Determine the [X, Y] coordinate at the center of the cell enclosing the given text.  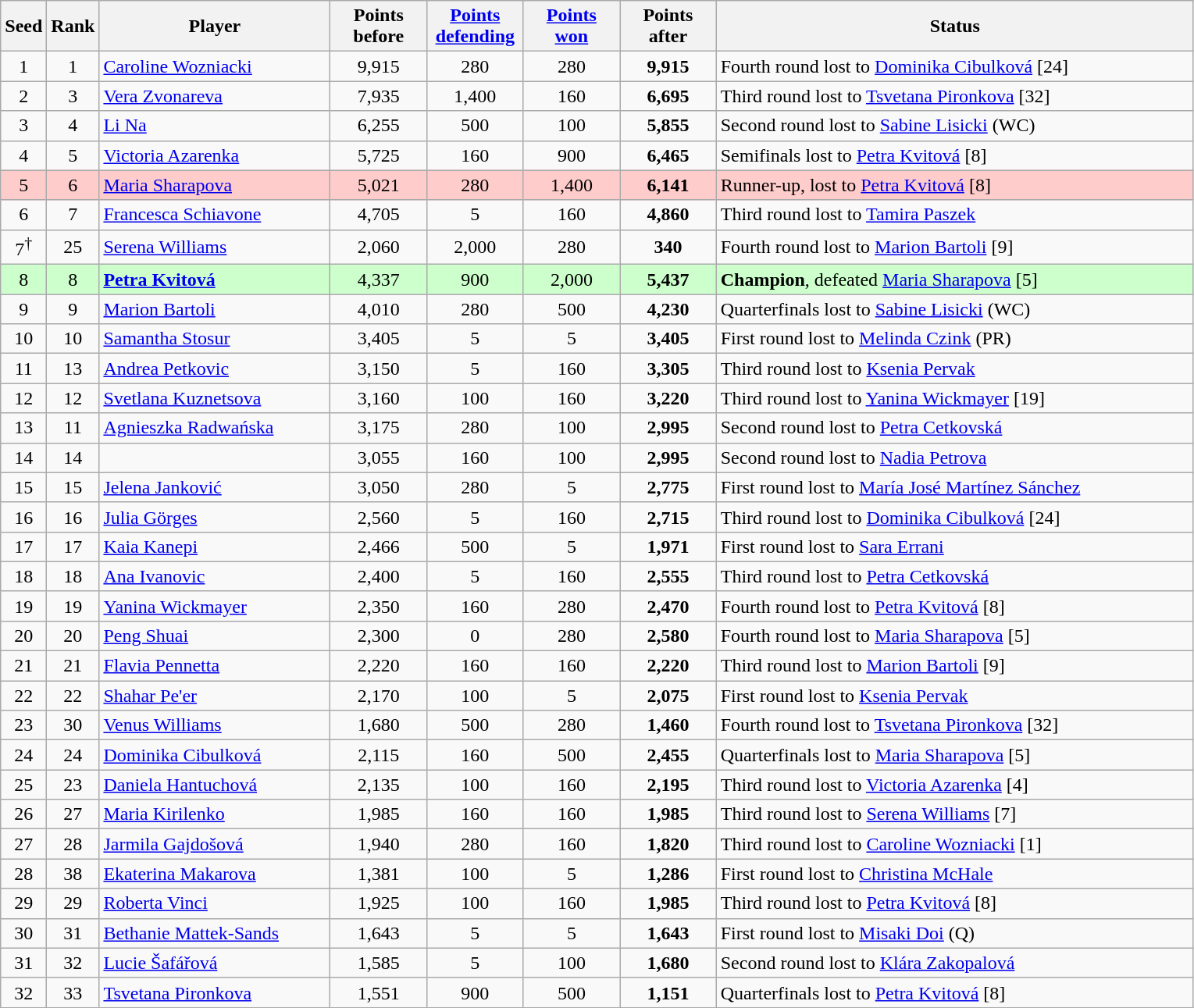
Third round lost to Tsvetana Pironkova [32] [954, 96]
2,115 [379, 755]
4,337 [379, 280]
38 [73, 874]
33 [73, 992]
2 [23, 96]
4,230 [668, 309]
2,135 [379, 785]
Third round lost to Tamira Paszek [954, 215]
Bethanie Mattek-Sands [215, 933]
6,695 [668, 96]
Jarmila Gajdošová [215, 844]
2,075 [668, 696]
1,551 [379, 992]
Svetlana Kuznetsova [215, 398]
Fourth round lost to Dominika Cibulková [24] [954, 66]
2,455 [668, 755]
Jelena Janković [215, 487]
2,170 [379, 696]
Daniela Hantuchová [215, 785]
Tsvetana Pironkova [215, 992]
7† [23, 247]
Fourth round lost to Tsvetana Pironkova [32] [954, 725]
Yanina Wickmayer [215, 606]
3,220 [668, 398]
2,195 [668, 785]
Peng Shuai [215, 636]
2,775 [668, 487]
2,300 [379, 636]
2,350 [379, 606]
Second round lost to Nadia Petrova [954, 458]
1,925 [379, 903]
5,855 [668, 126]
2,715 [668, 517]
4,705 [379, 215]
2,555 [668, 576]
Semifinals lost to Petra Kvitová [8] [954, 155]
Li Na [215, 126]
5,021 [379, 185]
1,585 [379, 963]
Second round lost to Petra Cetkovská [954, 428]
5,437 [668, 280]
Third round lost to Marion Bartoli [9] [954, 666]
3,055 [379, 458]
Caroline Wozniacki [215, 66]
2,400 [379, 576]
7 [73, 215]
Third round lost to Yanina Wickmayer [19] [954, 398]
Maria Kirilenko [215, 814]
Quarterfinals lost to Sabine Lisicki (WC) [954, 309]
1,381 [379, 874]
First round lost to Ksenia Pervak [954, 696]
Flavia Pennetta [215, 666]
2,466 [379, 547]
3,050 [379, 487]
Third round lost to Caroline Wozniacki [1] [954, 844]
Third round lost to Victoria Azarenka [4] [954, 785]
Fourth round lost to Marion Bartoli [9] [954, 247]
Serena Williams [215, 247]
Quarterfinals lost to Maria Sharapova [5] [954, 755]
Kaia Kanepi [215, 547]
Petra Kvitová [215, 280]
340 [668, 247]
0 [476, 636]
Vera Zvonareva [215, 96]
Third round lost to Dominika Cibulková [24] [954, 517]
Lucie Šafářová [215, 963]
Ekaterina Makarova [215, 874]
Marion Bartoli [215, 309]
Venus Williams [215, 725]
1,940 [379, 844]
Third round lost to Ksenia Pervak [954, 369]
2,060 [379, 247]
4,860 [668, 215]
26 [23, 814]
6,141 [668, 185]
1,820 [668, 844]
Second round lost to Sabine Lisicki (WC) [954, 126]
1,460 [668, 725]
3,150 [379, 369]
Ana Ivanovic [215, 576]
Status [954, 27]
Points after [668, 27]
First round lost to Misaki Doi (Q) [954, 933]
Seed [23, 27]
Third round lost to Petra Cetkovská [954, 576]
Points won [572, 27]
Fourth round lost to Maria Sharapova [5] [954, 636]
2,470 [668, 606]
Agnieszka Radwańska [215, 428]
1,151 [668, 992]
1,971 [668, 547]
Champion, defeated Maria Sharapova [5] [954, 280]
3,160 [379, 398]
Andrea Petkovic [215, 369]
First round lost to Melinda Czink (PR) [954, 339]
Roberta Vinci [215, 903]
7,935 [379, 96]
2,560 [379, 517]
First round lost to Christina McHale [954, 874]
Runner-up, lost to Petra Kvitová [8] [954, 185]
Points defending [476, 27]
6,465 [668, 155]
3,175 [379, 428]
Shahar Pe'er [215, 696]
Fourth round lost to Petra Kvitová [8] [954, 606]
First round lost to María José Martínez Sánchez [954, 487]
Points before [379, 27]
Maria Sharapova [215, 185]
First round lost to Sara Errani [954, 547]
Samantha Stosur [215, 339]
Player [215, 27]
5,725 [379, 155]
6,255 [379, 126]
4,010 [379, 309]
Dominika Cibulková [215, 755]
Quarterfinals lost to Petra Kvitová [8] [954, 992]
2,580 [668, 636]
Third round lost to Petra Kvitová [8] [954, 903]
Francesca Schiavone [215, 215]
Third round lost to Serena Williams [7] [954, 814]
Rank [73, 27]
Victoria Azarenka [215, 155]
1,286 [668, 874]
Second round lost to Klára Zakopalová [954, 963]
Julia Görges [215, 517]
3,305 [668, 369]
